Return the [X, Y] coordinate for the center point of the cell that contains the specified text.  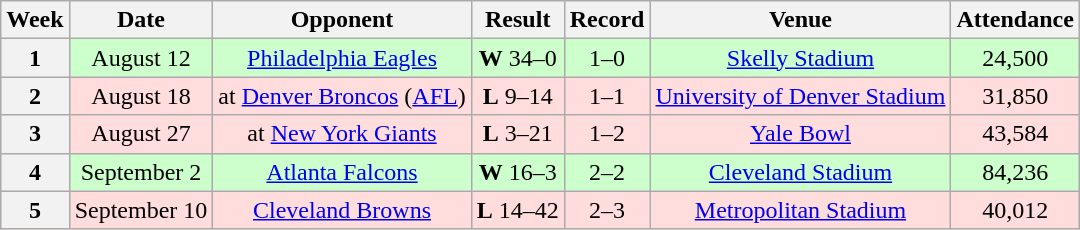
Date [141, 20]
W 16–3 [518, 172]
Cleveland Stadium [800, 172]
L 9–14 [518, 96]
Venue [800, 20]
Cleveland Browns [342, 210]
2–2 [607, 172]
Skelly Stadium [800, 58]
at New York Giants [342, 134]
31,850 [1015, 96]
40,012 [1015, 210]
1–1 [607, 96]
2 [35, 96]
Opponent [342, 20]
43,584 [1015, 134]
L 3–21 [518, 134]
Week [35, 20]
Philadelphia Eagles [342, 58]
1–0 [607, 58]
Metropolitan Stadium [800, 210]
5 [35, 210]
24,500 [1015, 58]
Attendance [1015, 20]
W 34–0 [518, 58]
Result [518, 20]
August 12 [141, 58]
3 [35, 134]
4 [35, 172]
Atlanta Falcons [342, 172]
1–2 [607, 134]
at Denver Broncos (AFL) [342, 96]
Yale Bowl [800, 134]
1 [35, 58]
September 10 [141, 210]
August 18 [141, 96]
University of Denver Stadium [800, 96]
L 14–42 [518, 210]
2–3 [607, 210]
Record [607, 20]
84,236 [1015, 172]
September 2 [141, 172]
August 27 [141, 134]
